For the text-containing cell, return its midpoint in (X, Y) coordinate format. 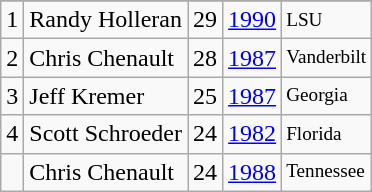
1982 (252, 134)
29 (206, 20)
Florida (326, 134)
28 (206, 58)
Scott Schroeder (106, 134)
Tennessee (326, 172)
Randy Holleran (106, 20)
Vanderbilt (326, 58)
2 (12, 58)
1990 (252, 20)
25 (206, 96)
LSU (326, 20)
Jeff Kremer (106, 96)
3 (12, 96)
1988 (252, 172)
4 (12, 134)
1 (12, 20)
Georgia (326, 96)
